Provide the [X, Y] coordinate of the cell's center where the given text is located.  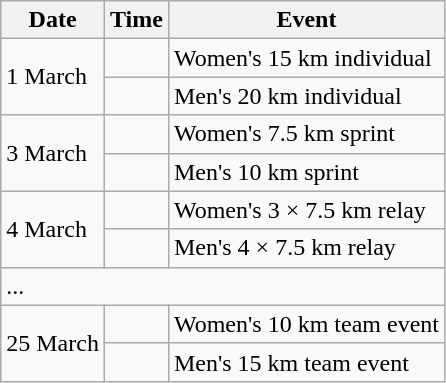
Event [306, 20]
Women's 10 km team event [306, 324]
Date [53, 20]
1 March [53, 77]
Women's 3 × 7.5 km relay [306, 210]
Men's 10 km sprint [306, 172]
Women's 7.5 km sprint [306, 134]
3 March [53, 153]
Women's 15 km individual [306, 58]
Men's 4 × 7.5 km relay [306, 248]
Men's 20 km individual [306, 96]
4 March [53, 229]
Men's 15 km team event [306, 362]
... [223, 286]
Time [136, 20]
25 March [53, 343]
